Scan for the cell matching the given text and deliver its [x, y] coordinate at center. 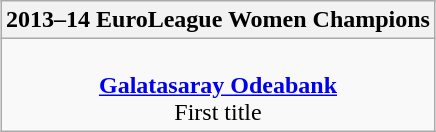
Galatasaray Odeabank First title [218, 85]
2013–14 EuroLeague Women Champions [218, 20]
